Search for the cell housing the specified text and yield its [x, y] center coordinate. 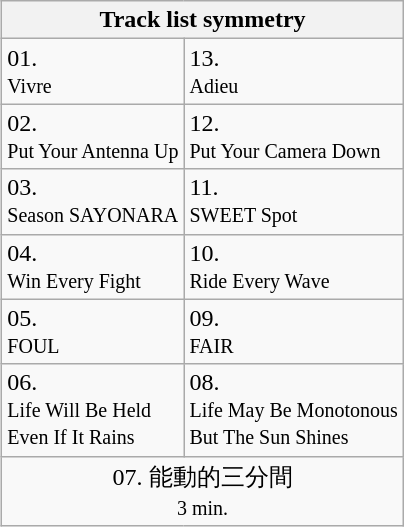
06. Life Will Be HeldEven If It Rains [93, 410]
08. Life May Be MonotonousBut The Sun Shines [294, 410]
12. Put Your Camera Down [294, 136]
13. Adieu [294, 72]
02. Put Your Antenna Up [93, 136]
11. SWEET Spot [294, 202]
04. Win Every Fight [93, 266]
05. FOUL [93, 332]
10. Ride Every Wave [294, 266]
Track list symmetry [202, 20]
09. FAIR [294, 332]
01. Vivre [93, 72]
03. Season SAYONARA [93, 202]
07. 能動的三分間3 min. [202, 491]
